Determine the (x, y) coordinate at the center of the cell enclosing the given text.  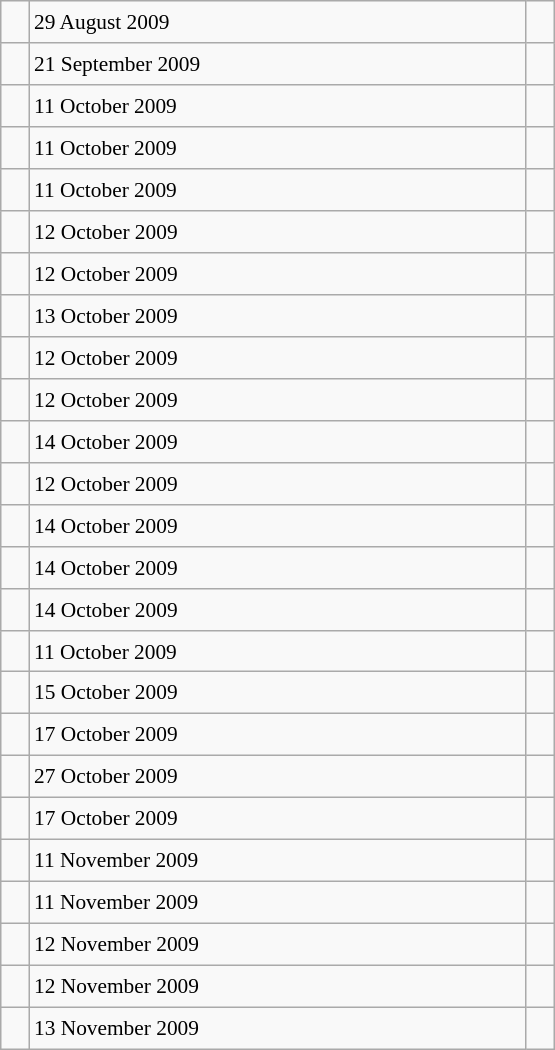
13 November 2009 (278, 1028)
13 October 2009 (278, 316)
15 October 2009 (278, 693)
27 October 2009 (278, 777)
29 August 2009 (278, 22)
21 September 2009 (278, 64)
